Find where the given text appears and provide that cell's center as (x, y) coordinate. 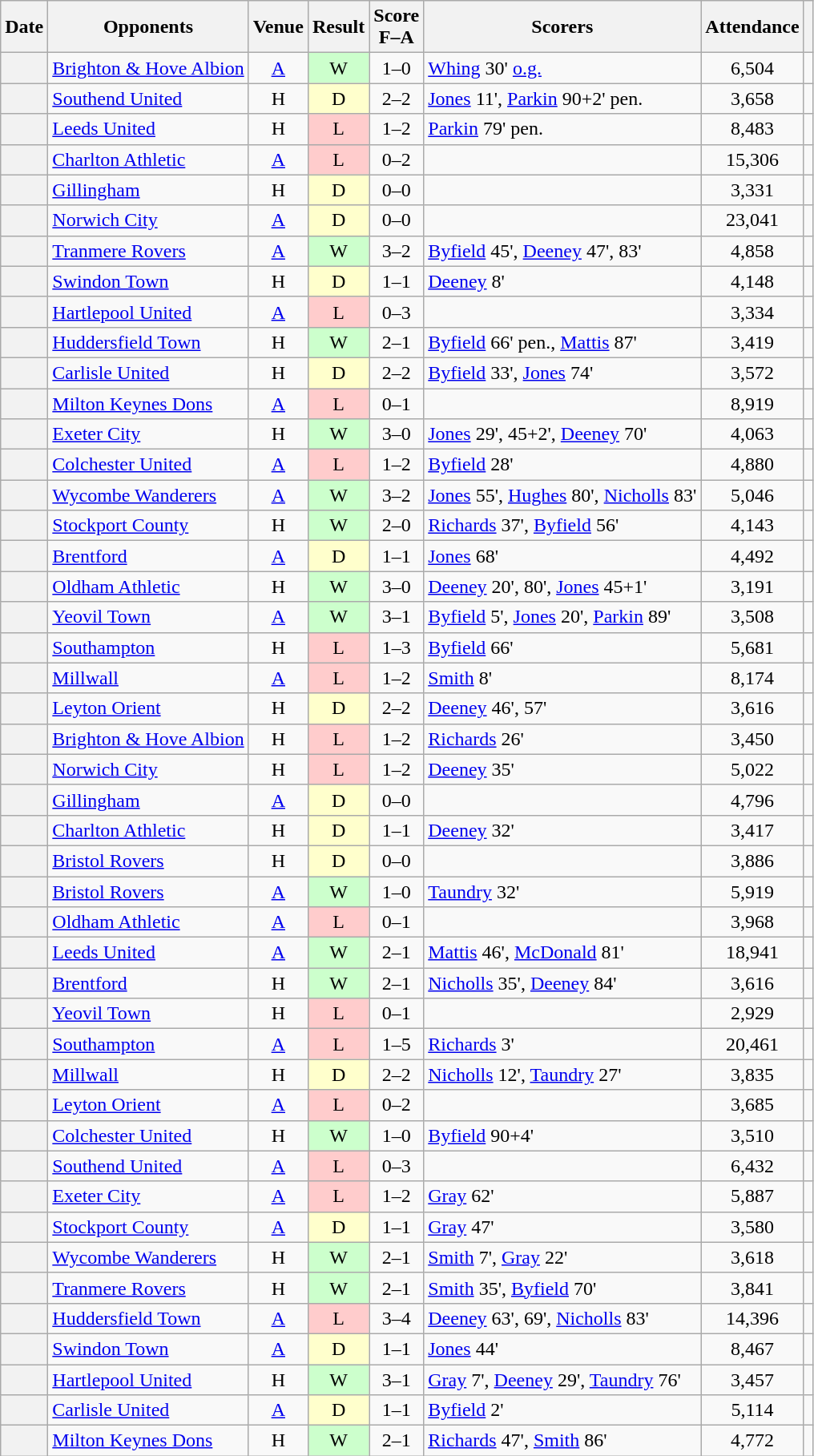
Richards 3' (562, 1044)
3,508 (752, 617)
1–5 (397, 1044)
4,772 (752, 1441)
Nicholls 35', Deeney 84' (562, 983)
Richards 37', Byfield 56' (562, 526)
Jones 29', 45+2', Deeney 70' (562, 434)
4,492 (752, 556)
4,796 (752, 800)
ScoreF–A (397, 27)
5,022 (752, 769)
Byfield 90+4' (562, 1135)
Attendance (752, 27)
3,417 (752, 830)
5,887 (752, 1196)
3,658 (752, 99)
18,941 (752, 953)
Whing 30' o.g. (562, 68)
Deeney 20', 80', Jones 45+1' (562, 587)
3–4 (397, 1318)
4,880 (752, 465)
3,572 (752, 373)
15,306 (752, 159)
Jones 44' (562, 1349)
8,467 (752, 1349)
Byfield 66' pen., Mattis 87' (562, 342)
5,046 (752, 495)
Result (338, 27)
3,841 (752, 1288)
3,334 (752, 312)
Deeney 32' (562, 830)
Parkin 79' pen. (562, 129)
5,919 (752, 892)
Byfield 66' (562, 647)
Deeney 8' (562, 281)
Byfield 5', Jones 20', Parkin 89' (562, 617)
Taundry 32' (562, 892)
Smith 8' (562, 678)
14,396 (752, 1318)
6,504 (752, 68)
Scorers (562, 27)
6,432 (752, 1166)
Gray 62' (562, 1196)
3,618 (752, 1257)
Gray 47' (562, 1227)
Deeney 63', 69', Nicholls 83' (562, 1318)
Deeney 35' (562, 769)
8,483 (752, 129)
8,174 (752, 678)
2–0 (397, 526)
Byfield 33', Jones 74' (562, 373)
3,510 (752, 1135)
3,685 (752, 1105)
Mattis 46', McDonald 81' (562, 953)
3,191 (752, 587)
Smith 7', Gray 22' (562, 1257)
Jones 68' (562, 556)
Byfield 45', Deeney 47', 83' (562, 251)
3,886 (752, 861)
Richards 47', Smith 86' (562, 1441)
4,063 (752, 434)
Gray 7', Deeney 29', Taundry 76' (562, 1379)
Jones 55', Hughes 80', Nicholls 83' (562, 495)
2,929 (752, 1014)
23,041 (752, 220)
3,331 (752, 190)
20,461 (752, 1044)
4,148 (752, 281)
Deeney 46', 57' (562, 708)
3,419 (752, 342)
3,580 (752, 1227)
Opponents (148, 27)
Byfield 2' (562, 1410)
Venue (278, 27)
Byfield 28' (562, 465)
5,681 (752, 647)
3,457 (752, 1379)
5,114 (752, 1410)
Jones 11', Parkin 90+2' pen. (562, 99)
8,919 (752, 403)
Smith 35', Byfield 70' (562, 1288)
Date (24, 27)
3,968 (752, 922)
1–3 (397, 647)
4,143 (752, 526)
4,858 (752, 251)
Richards 26' (562, 739)
3,450 (752, 739)
Nicholls 12', Taundry 27' (562, 1075)
3,835 (752, 1075)
